Return [x, y] of the center of cell containing provided text 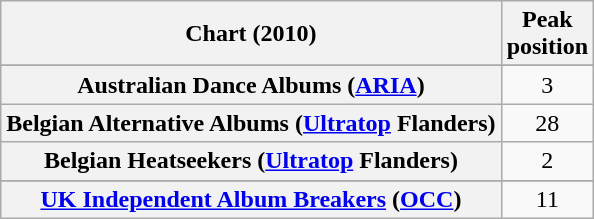
UK Independent Album Breakers (OCC) [251, 199]
2 [547, 161]
Belgian Alternative Albums (Ultratop Flanders) [251, 123]
Peakposition [547, 34]
Chart (2010) [251, 34]
Belgian Heatseekers (Ultratop Flanders) [251, 161]
28 [547, 123]
3 [547, 85]
Australian Dance Albums (ARIA) [251, 85]
11 [547, 199]
